For the text-containing cell, return its midpoint in [X, Y] coordinate format. 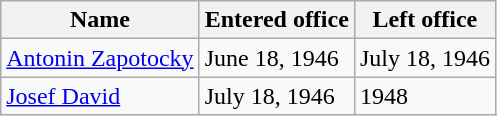
Entered office [276, 20]
Left office [424, 20]
1948 [424, 96]
Josef David [100, 96]
Name [100, 20]
June 18, 1946 [276, 58]
Antonin Zapotocky [100, 58]
